Detect which cell encompasses the target text, then output its [x, y] center coordinate. 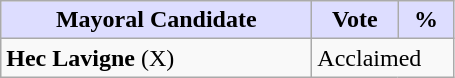
Acclaimed [383, 58]
Vote [355, 20]
Hec Lavigne (X) [156, 58]
% [426, 20]
Mayoral Candidate [156, 20]
